Detect which cell encompasses the target text, then output its (x, y) center coordinate. 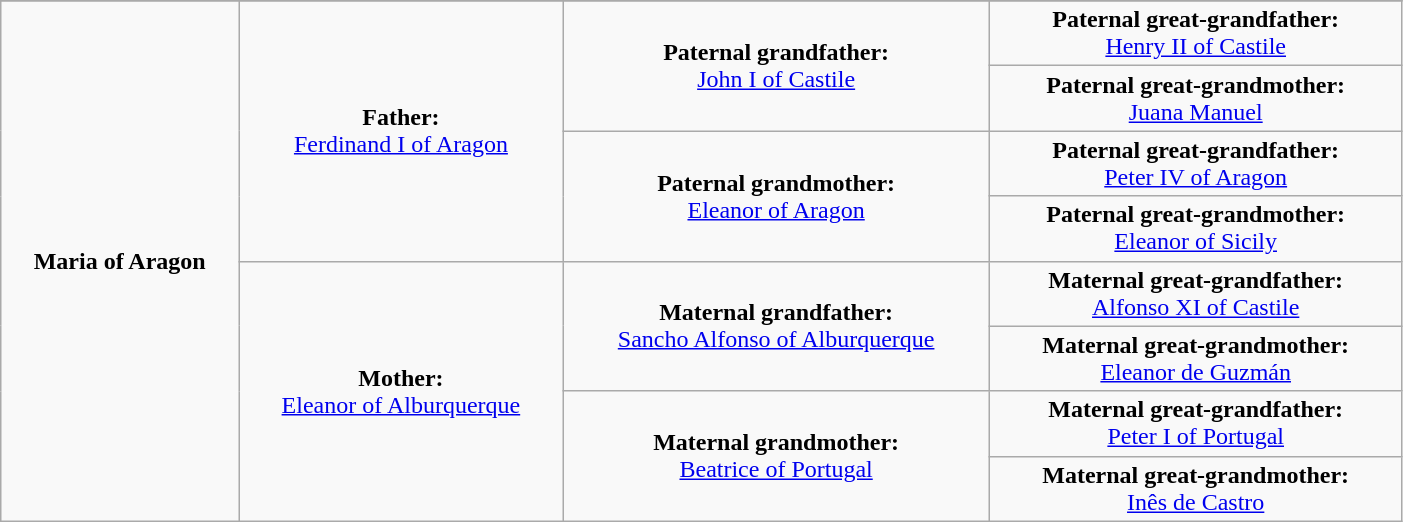
Maternal great-grandmother:Inês de Castro (1196, 488)
Maternal grandfather:Sancho Alfonso of Alburquerque (776, 326)
Paternal grandmother:Eleanor of Aragon (776, 196)
Maria of Aragon (120, 261)
Paternal great-grandmother:Eleanor of Sicily (1196, 228)
Maternal great-grandfather:Alfonso XI of Castile (1196, 294)
Maternal great-grandfather:Peter I of Portugal (1196, 424)
Paternal grandfather:John I of Castile (776, 66)
Paternal great-grandfather:Henry II of Castile (1196, 34)
Paternal great-grandfather:Peter IV of Aragon (1196, 164)
Paternal great-grandmother:Juana Manuel (1196, 98)
Mother:Eleanor of Alburquerque (401, 391)
Maternal great-grandmother:Eleanor de Guzmán (1196, 358)
Maternal grandmother:Beatrice of Portugal (776, 456)
Father:Ferdinand I of Aragon (401, 131)
